Provide the [X, Y] coordinate of the cell's center where the given text is located.  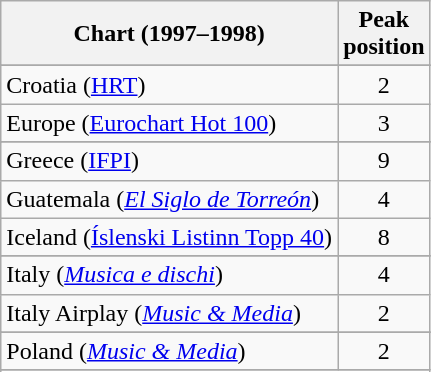
Greece (IFPI) [170, 161]
Guatemala (El Siglo de Torreón) [170, 199]
8 [384, 237]
Italy Airplay (Music & Media) [170, 313]
9 [384, 161]
Croatia (HRT) [170, 85]
Europe (Eurochart Hot 100) [170, 123]
Chart (1997–1998) [170, 34]
Italy (Musica e dischi) [170, 275]
Iceland (Íslenski Listinn Topp 40) [170, 237]
3 [384, 123]
Peakposition [384, 34]
Poland (Music & Media) [170, 351]
